Return (X, Y) of the center of cell containing provided text 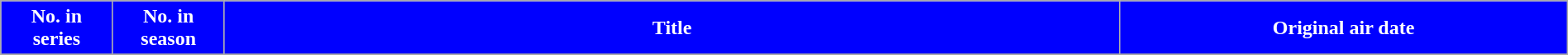
Title (672, 28)
Original air date (1343, 28)
No. inseries (56, 28)
No. inseason (169, 28)
